Determine the (X, Y) coordinate at the center of the cell enclosing the given text.  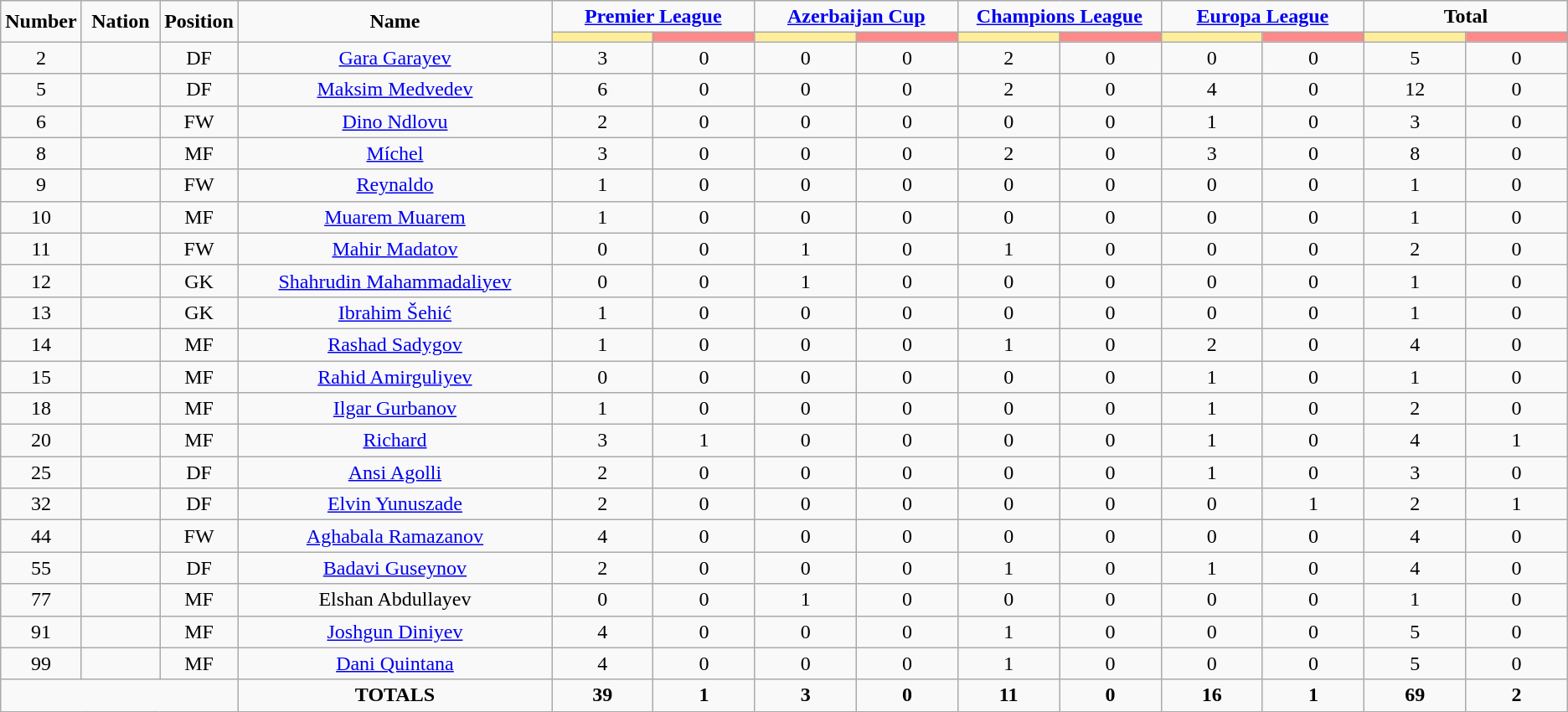
Total (1466, 17)
55 (41, 568)
10 (41, 217)
39 (601, 695)
Reynaldo (395, 185)
Elshan Abdullayev (395, 600)
Míchel (395, 153)
25 (41, 472)
99 (41, 663)
Premier League (653, 17)
32 (41, 504)
Dani Quintana (395, 663)
Rahid Amirguliyev (395, 376)
9 (41, 185)
Maksim Medvedev (395, 90)
16 (1211, 695)
Ibrahim Šehić (395, 312)
Name (395, 22)
Muarem Muarem (395, 217)
TOTALS (395, 695)
Europa League (1263, 17)
20 (41, 441)
13 (41, 312)
18 (41, 409)
Ilgar Gurbanov (395, 409)
Shahrudin Mahammadaliyev (395, 281)
Joshgun Diniyev (395, 632)
Ansi Agolli (395, 472)
Azerbaijan Cup (856, 17)
Dino Ndlovu (395, 121)
15 (41, 376)
Rashad Sadygov (395, 344)
91 (41, 632)
Champions League (1060, 17)
Position (199, 22)
14 (41, 344)
Mahir Madatov (395, 249)
Number (41, 22)
77 (41, 600)
44 (41, 536)
Gara Garayev (395, 58)
69 (1416, 695)
Aghabala Ramazanov (395, 536)
Badavi Guseynov (395, 568)
Elvin Yunuszade (395, 504)
Richard (395, 441)
Nation (121, 22)
